Pinpoint the cell where the given text exists, returning its [x, y] midpoint coordinate. 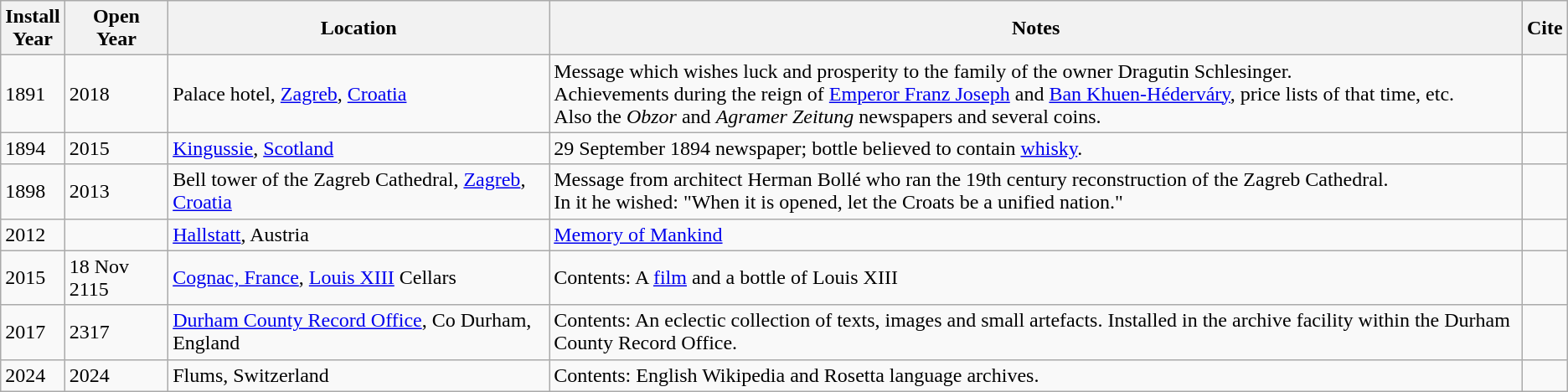
2013 [116, 191]
Memory of Mankind [1036, 235]
18 Nov 2115 [116, 278]
Durham County Record Office, Co Durham, England [358, 332]
Contents: English Wikipedia and Rosetta language archives. [1036, 375]
InstallYear [33, 28]
29 September 1894 newspaper; bottle believed to contain whisky. [1036, 148]
1894 [33, 148]
Flums, Switzerland [358, 375]
Kingussie, Scotland [358, 148]
Bell tower of the Zagreb Cathedral, Zagreb, Croatia [358, 191]
2317 [116, 332]
2018 [116, 94]
1891 [33, 94]
1898 [33, 191]
Notes [1036, 28]
2017 [33, 332]
Location [358, 28]
Cite [1545, 28]
Contents: A film and a bottle of Louis XIII [1036, 278]
Palace hotel, Zagreb, Croatia [358, 94]
OpenYear [116, 28]
Contents: An eclectic collection of texts, images and small artefacts. Installed in the archive facility within the Durham County Record Office. [1036, 332]
2012 [33, 235]
Hallstatt, Austria [358, 235]
Cognac, France, Louis XIII Cellars [358, 278]
